Output the [X, Y] coordinate of the center of the cell containing the given text.  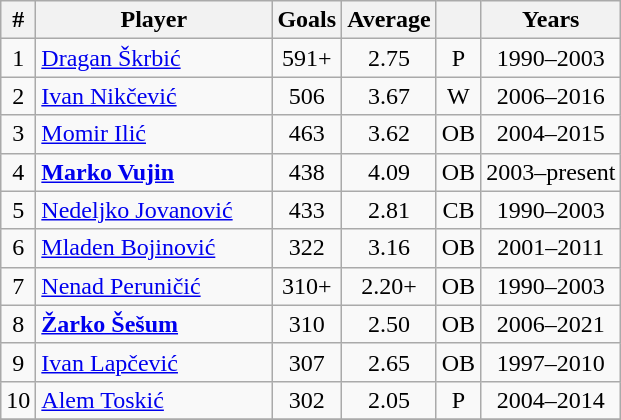
2006–2021 [551, 324]
4 [18, 172]
Momir Ilić [154, 134]
9 [18, 362]
Dragan Škrbić [154, 58]
Žarko Šešum [154, 324]
433 [307, 210]
2001–2011 [551, 248]
10 [18, 400]
2 [18, 96]
2004–2015 [551, 134]
438 [307, 172]
307 [307, 362]
310 [307, 324]
7 [18, 286]
5 [18, 210]
CB [458, 210]
2.81 [390, 210]
6 [18, 248]
2003–present [551, 172]
2.05 [390, 400]
2.50 [390, 324]
8 [18, 324]
Goals [307, 20]
3.16 [390, 248]
2004–2014 [551, 400]
Average [390, 20]
2.75 [390, 58]
591+ [307, 58]
W [458, 96]
2.65 [390, 362]
322 [307, 248]
Years [551, 20]
# [18, 20]
Nedeljko Jovanović [154, 210]
463 [307, 134]
3.67 [390, 96]
2006–2016 [551, 96]
3.62 [390, 134]
4.09 [390, 172]
Ivan Lapčević [154, 362]
Ivan Nikčević [154, 96]
Nenad Peruničić [154, 286]
302 [307, 400]
Alem Toskić [154, 400]
Player [154, 20]
1997–2010 [551, 362]
2.20+ [390, 286]
310+ [307, 286]
1 [18, 58]
3 [18, 134]
506 [307, 96]
Marko Vujin [154, 172]
Mladen Bojinović [154, 248]
